Capture the cell that displays the provided text and extract its [x, y] central coordinate. 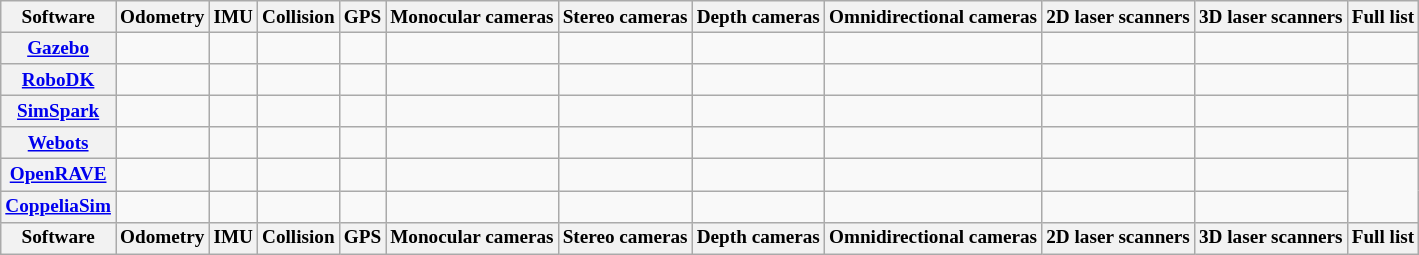
Webots [58, 143]
RoboDK [58, 80]
CoppeliaSim [58, 206]
OpenRAVE [58, 175]
SimSpark [58, 111]
Gazebo [58, 48]
